Search for the cell housing the specified text and yield its [X, Y] center coordinate. 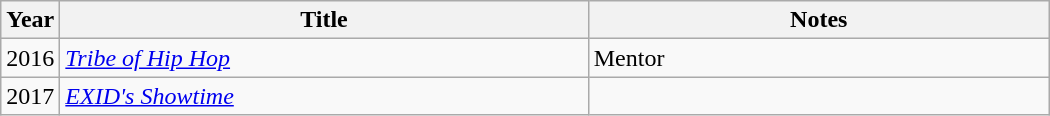
EXID's Showtime [324, 96]
2017 [30, 96]
Year [30, 20]
Mentor [818, 58]
Notes [818, 20]
Tribe of Hip Hop [324, 58]
Title [324, 20]
2016 [30, 58]
